Detect which cell encompasses the target text, then output its (X, Y) center coordinate. 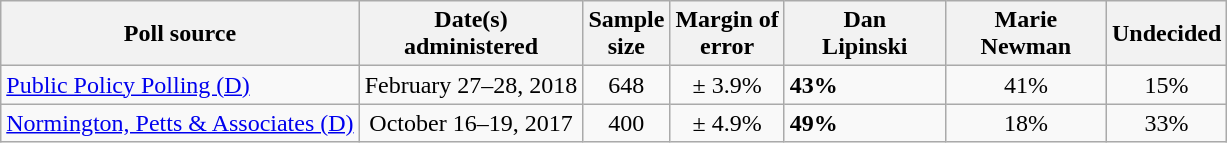
33% (1166, 123)
MarieNewman (1026, 34)
43% (864, 85)
41% (1026, 85)
Samplesize (626, 34)
Poll source (180, 34)
49% (864, 123)
DanLipinski (864, 34)
400 (626, 123)
Normington, Petts & Associates (D) (180, 123)
Undecided (1166, 34)
18% (1026, 123)
Date(s)administered (471, 34)
October 16–19, 2017 (471, 123)
February 27–28, 2018 (471, 85)
648 (626, 85)
Margin oferror (727, 34)
± 4.9% (727, 123)
Public Policy Polling (D) (180, 85)
15% (1166, 85)
± 3.9% (727, 85)
